Find where the given text appears and provide that cell's center as (X, Y) coordinate. 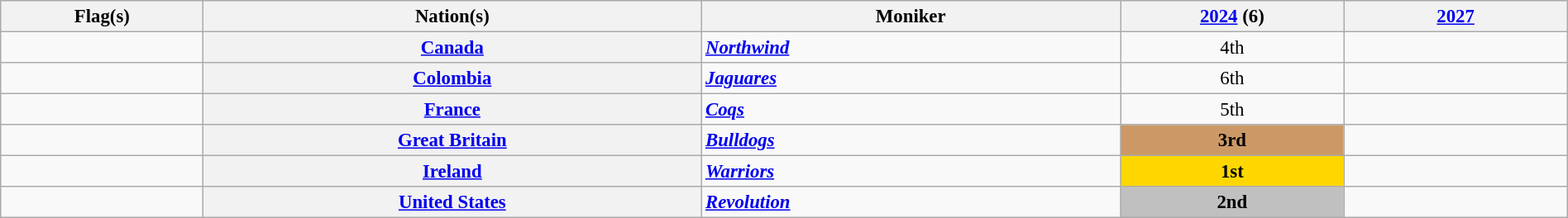
5th (1232, 110)
Jaguares (911, 78)
Canada (452, 48)
1st (1232, 172)
6th (1232, 78)
2027 (1456, 17)
3rd (1232, 140)
United States (452, 202)
Nation(s) (452, 17)
Great Britain (452, 140)
2nd (1232, 202)
France (452, 110)
Warriors (911, 172)
2024 (6) (1232, 17)
Colombia (452, 78)
Ireland (452, 172)
Bulldogs (911, 140)
Northwind (911, 48)
Moniker (911, 17)
Coqs (911, 110)
Revolution (911, 202)
4th (1232, 48)
Flag(s) (103, 17)
